Return the (X, Y) coordinate for the center point of the cell that contains the specified text.  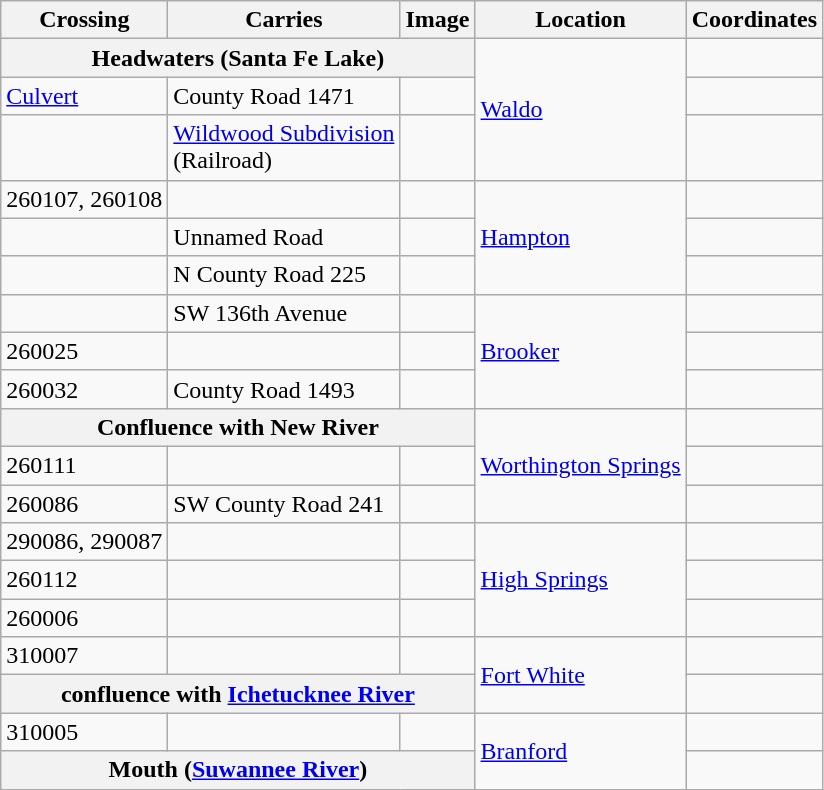
Hampton (580, 237)
260112 (84, 580)
County Road 1471 (284, 96)
Confluence with New River (238, 427)
Branford (580, 751)
Mouth (Suwannee River) (238, 770)
Worthington Springs (580, 465)
260111 (84, 465)
Headwaters (Santa Fe Lake) (238, 58)
Crossing (84, 20)
310005 (84, 732)
310007 (84, 656)
260107, 260108 (84, 199)
Location (580, 20)
Fort White (580, 675)
290086, 290087 (84, 542)
Image (438, 20)
260086 (84, 503)
Wildwood Subdivision(Railroad) (284, 148)
confluence with Ichetucknee River (238, 694)
260032 (84, 389)
Culvert (84, 96)
N County Road 225 (284, 275)
Waldo (580, 110)
SW County Road 241 (284, 503)
Brooker (580, 351)
260025 (84, 351)
High Springs (580, 580)
Coordinates (754, 20)
Carries (284, 20)
260006 (84, 618)
SW 136th Avenue (284, 313)
County Road 1493 (284, 389)
Unnamed Road (284, 237)
